Output the (X, Y) coordinate of the center of the cell containing the given text.  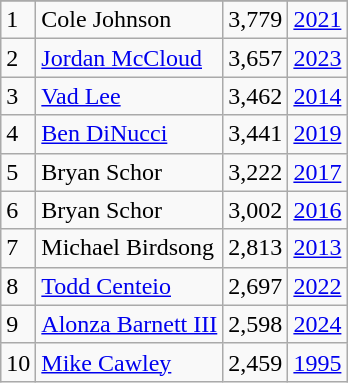
Jordan McCloud (130, 58)
8 (18, 286)
Alonza Barnett III (130, 324)
2022 (318, 286)
2 (18, 58)
1 (18, 20)
1995 (318, 362)
2019 (318, 134)
3,222 (256, 172)
3,441 (256, 134)
2,697 (256, 286)
6 (18, 210)
7 (18, 248)
2014 (318, 96)
9 (18, 324)
3 (18, 96)
Mike Cawley (130, 362)
2,459 (256, 362)
Michael Birdsong (130, 248)
2,813 (256, 248)
10 (18, 362)
Ben DiNucci (130, 134)
2017 (318, 172)
4 (18, 134)
2016 (318, 210)
Vad Lee (130, 96)
3,002 (256, 210)
3,657 (256, 58)
3,779 (256, 20)
3,462 (256, 96)
2024 (318, 324)
5 (18, 172)
2013 (318, 248)
Cole Johnson (130, 20)
2023 (318, 58)
Todd Centeio (130, 286)
2,598 (256, 324)
2021 (318, 20)
